Output the [x, y] coordinate of the center of the cell containing the given text.  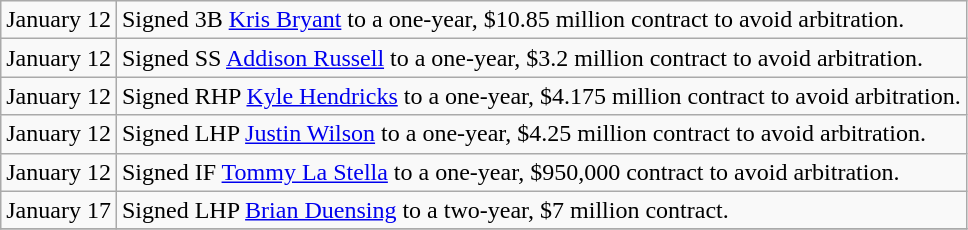
Signed SS Addison Russell to a one-year, $3.2 million contract to avoid arbitration. [541, 58]
January 17 [59, 210]
Signed LHP Brian Duensing to a two-year, $7 million contract. [541, 210]
Signed IF Tommy La Stella to a one-year, $950,000 contract to avoid arbitration. [541, 172]
Signed LHP Justin Wilson to a one-year, $4.25 million contract to avoid arbitration. [541, 134]
Signed RHP Kyle Hendricks to a one-year, $4.175 million contract to avoid arbitration. [541, 96]
Signed 3B Kris Bryant to a one-year, $10.85 million contract to avoid arbitration. [541, 20]
